Return the [x, y] coordinate for the center point of the cell that contains the specified text.  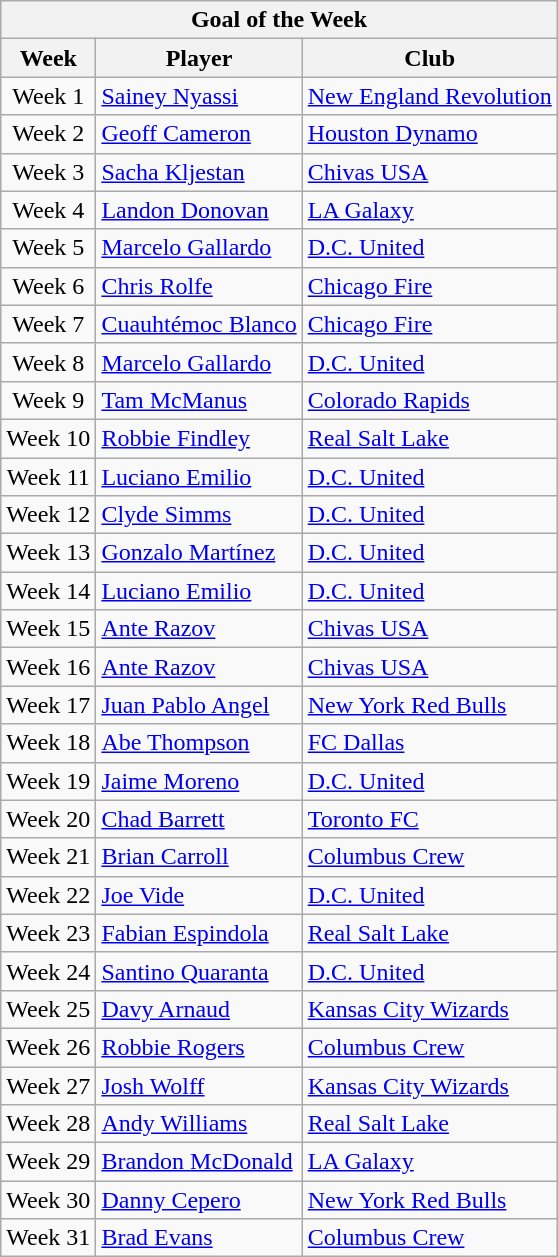
Week 30 [48, 1200]
Week 3 [48, 172]
Goal of the Week [279, 20]
Week 1 [48, 96]
Week 11 [48, 477]
Week 12 [48, 515]
Week 13 [48, 553]
Robbie Rogers [199, 1047]
Week 9 [48, 400]
Week 24 [48, 971]
Week 16 [48, 667]
Week 7 [48, 324]
Brian Carroll [199, 857]
Davy Arnaud [199, 1009]
Week 28 [48, 1124]
FC Dallas [430, 743]
Danny Cepero [199, 1200]
Toronto FC [430, 819]
Week 2 [48, 134]
Week 5 [48, 248]
Gonzalo Martínez [199, 553]
Andy Williams [199, 1124]
Week 17 [48, 705]
Chris Rolfe [199, 286]
Week 20 [48, 819]
Sacha Kljestan [199, 172]
Week 26 [48, 1047]
Brandon McDonald [199, 1162]
Week 8 [48, 362]
Jaime Moreno [199, 781]
Week 27 [48, 1085]
New England Revolution [430, 96]
Fabian Espindola [199, 933]
Week 4 [48, 210]
Tam McManus [199, 400]
Juan Pablo Angel [199, 705]
Brad Evans [199, 1238]
Week 10 [48, 438]
Club [430, 58]
Abe Thompson [199, 743]
Week 31 [48, 1238]
Robbie Findley [199, 438]
Week 19 [48, 781]
Week 6 [48, 286]
Joe Vide [199, 895]
Geoff Cameron [199, 134]
Week 22 [48, 895]
Week 18 [48, 743]
Week [48, 58]
Landon Donovan [199, 210]
Colorado Rapids [430, 400]
Santino Quaranta [199, 971]
Week 21 [48, 857]
Houston Dynamo [430, 134]
Week 23 [48, 933]
Josh Wolff [199, 1085]
Week 14 [48, 591]
Sainey Nyassi [199, 96]
Chad Barrett [199, 819]
Player [199, 58]
Week 29 [48, 1162]
Week 25 [48, 1009]
Cuauhtémoc Blanco [199, 324]
Clyde Simms [199, 515]
Week 15 [48, 629]
